Output the (X, Y) coordinate of the center of the cell containing the given text.  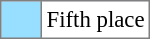
Fifth place (96, 20)
